Find where the given text appears and provide that cell's center as (X, Y) coordinate. 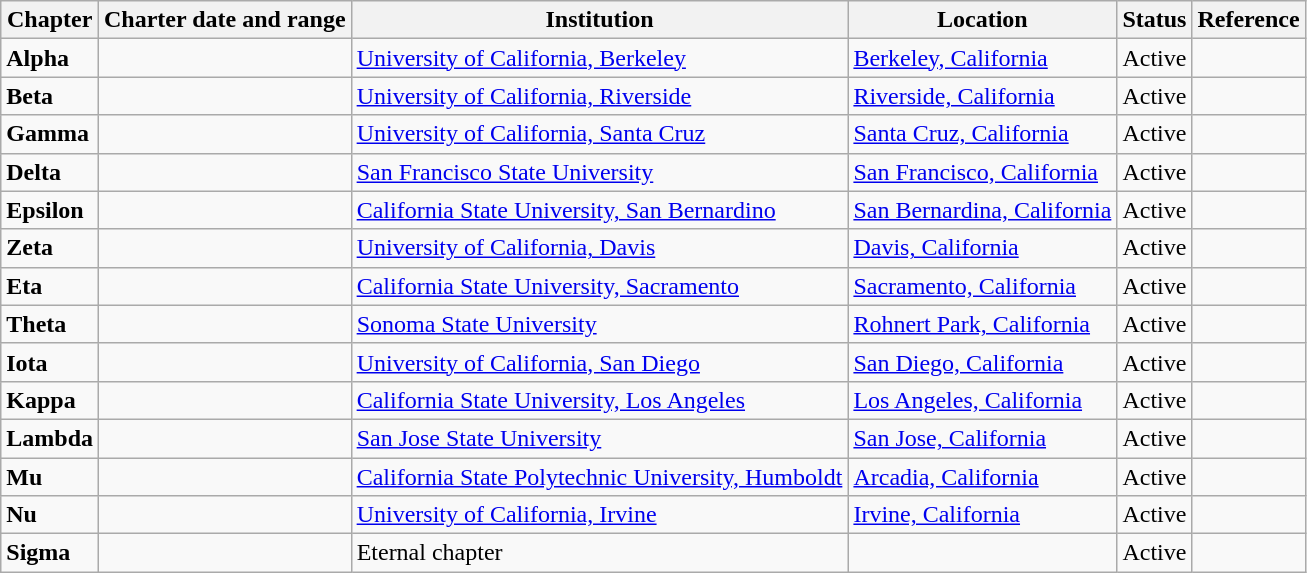
Eta (50, 286)
Sacramento, California (982, 286)
Irvine, California (982, 515)
University of California, Irvine (600, 515)
Reference (1248, 20)
Institution (600, 20)
University of California, Berkeley (600, 58)
California State Polytechnic University, Humboldt (600, 477)
San Bernardina, California (982, 210)
University of California, Riverside (600, 96)
University of California, Santa Cruz (600, 134)
Delta (50, 172)
Gamma (50, 134)
Epsilon (50, 210)
Nu (50, 515)
Davis, California (982, 248)
Los Angeles, California (982, 400)
Kappa (50, 400)
Beta (50, 96)
Alpha (50, 58)
Iota (50, 362)
University of California, Davis (600, 248)
Chapter (50, 20)
San Jose State University (600, 438)
Arcadia, California (982, 477)
California State University, San Bernardino (600, 210)
San Diego, California (982, 362)
Sigma (50, 553)
California State University, Los Angeles (600, 400)
Charter date and range (226, 20)
Santa Cruz, California (982, 134)
Status (1154, 20)
Riverside, California (982, 96)
San Francisco State University (600, 172)
Mu (50, 477)
Berkeley, California (982, 58)
University of California, San Diego (600, 362)
Location (982, 20)
San Jose, California (982, 438)
Eternal chapter (600, 553)
California State University, Sacramento (600, 286)
Sonoma State University (600, 324)
Zeta (50, 248)
Rohnert Park, California (982, 324)
Lambda (50, 438)
Theta (50, 324)
San Francisco, California (982, 172)
